Locate the cell with the specified text and output its [X, Y] center coordinate. 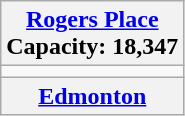
Edmonton [92, 96]
Rogers PlaceCapacity: 18,347 [92, 34]
